Identify which cell holds the provided text, then report its (x, y) central coordinate. 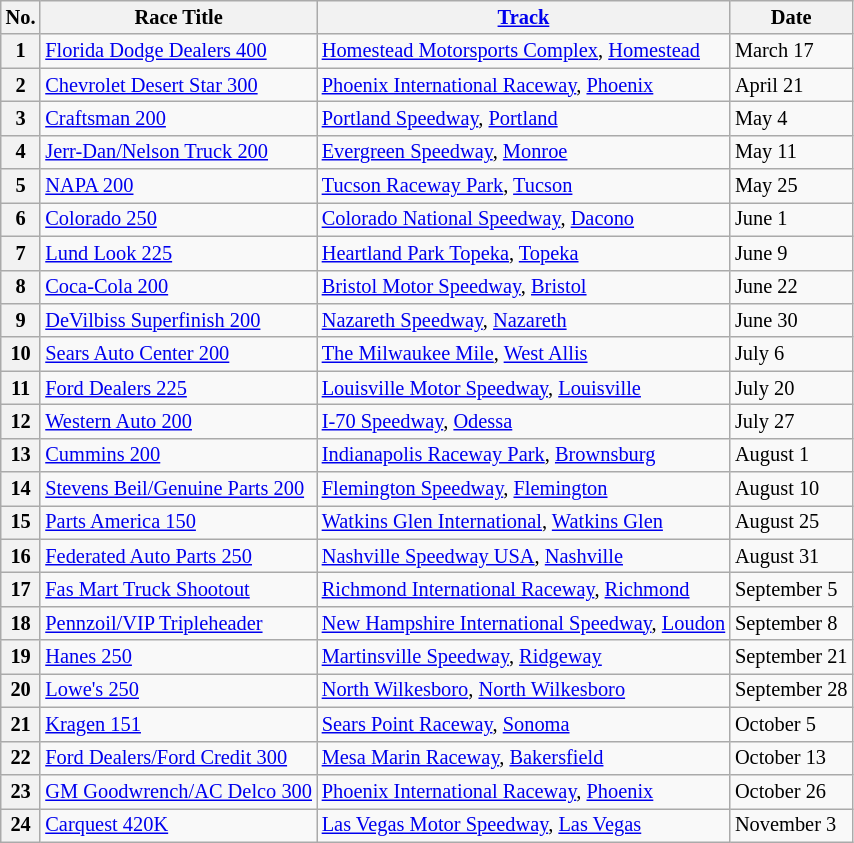
Colorado 250 (178, 219)
16 (21, 556)
14 (21, 489)
15 (21, 522)
Flemington Speedway, Flemington (524, 489)
September 8 (791, 623)
Florida Dodge Dealers 400 (178, 51)
March 17 (791, 51)
Craftsman 200 (178, 118)
Nazareth Speedway, Nazareth (524, 320)
Western Auto 200 (178, 421)
Federated Auto Parts 250 (178, 556)
Louisville Motor Speedway, Louisville (524, 388)
Chevrolet Desert Star 300 (178, 85)
Richmond International Raceway, Richmond (524, 589)
June 9 (791, 253)
Las Vegas Motor Speedway, Las Vegas (524, 825)
April 21 (791, 85)
September 28 (791, 690)
Heartland Park Topeka, Topeka (524, 253)
Cummins 200 (178, 455)
Parts America 150 (178, 522)
Mesa Marin Raceway, Bakersfield (524, 758)
18 (21, 623)
12 (21, 421)
June 30 (791, 320)
Watkins Glen International, Watkins Glen (524, 522)
North Wilkesboro, North Wilkesboro (524, 690)
July 6 (791, 354)
May 11 (791, 152)
Indianapolis Raceway Park, Brownsburg (524, 455)
Bristol Motor Speedway, Bristol (524, 287)
October 26 (791, 791)
22 (21, 758)
6 (21, 219)
GM Goodwrench/AC Delco 300 (178, 791)
11 (21, 388)
Colorado National Speedway, Dacono (524, 219)
Stevens Beil/Genuine Parts 200 (178, 489)
Homestead Motorsports Complex, Homestead (524, 51)
20 (21, 690)
May 25 (791, 186)
September 21 (791, 657)
NAPA 200 (178, 186)
Nashville Speedway USA, Nashville (524, 556)
Jerr-Dan/Nelson Truck 200 (178, 152)
No. (21, 17)
July 20 (791, 388)
Fas Mart Truck Shootout (178, 589)
September 5 (791, 589)
9 (21, 320)
Sears Point Raceway, Sonoma (524, 724)
October 5 (791, 724)
August 31 (791, 556)
November 3 (791, 825)
Carquest 420K (178, 825)
Coca-Cola 200 (178, 287)
July 27 (791, 421)
10 (21, 354)
Ford Dealers/Ford Credit 300 (178, 758)
Pennzoil/VIP Tripleheader (178, 623)
Lowe's 250 (178, 690)
Date (791, 17)
DeVilbiss Superfinish 200 (178, 320)
7 (21, 253)
June 1 (791, 219)
Track (524, 17)
24 (21, 825)
3 (21, 118)
8 (21, 287)
4 (21, 152)
23 (21, 791)
August 25 (791, 522)
I-70 Speedway, Odessa (524, 421)
19 (21, 657)
Martinsville Speedway, Ridgeway (524, 657)
13 (21, 455)
Evergreen Speedway, Monroe (524, 152)
2 (21, 85)
Kragen 151 (178, 724)
New Hampshire International Speedway, Loudon (524, 623)
Race Title (178, 17)
Portland Speedway, Portland (524, 118)
5 (21, 186)
Lund Look 225 (178, 253)
21 (21, 724)
Hanes 250 (178, 657)
June 22 (791, 287)
Ford Dealers 225 (178, 388)
October 13 (791, 758)
Tucson Raceway Park, Tucson (524, 186)
August 1 (791, 455)
The Milwaukee Mile, West Allis (524, 354)
17 (21, 589)
August 10 (791, 489)
May 4 (791, 118)
Sears Auto Center 200 (178, 354)
1 (21, 51)
